Determine the [X, Y] coordinate at the center of the cell enclosing the given text.  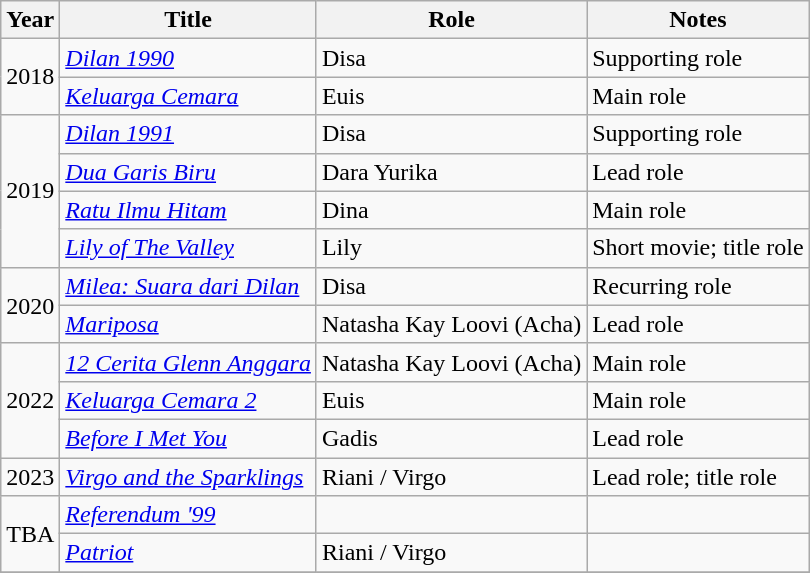
Referendum '99 [188, 515]
2022 [30, 400]
2020 [30, 305]
Dua Garis Biru [188, 172]
2023 [30, 477]
Mariposa [188, 324]
Ratu Ilmu Hitam [188, 210]
Role [451, 20]
Milea: Suara dari Dilan [188, 286]
Dara Yurika [451, 172]
Before I Met You [188, 438]
Keluarga Cemara [188, 96]
Dilan 1990 [188, 58]
2019 [30, 191]
Virgo and the Sparklings [188, 477]
Dina [451, 210]
Patriot [188, 553]
Short movie; title role [698, 248]
Title [188, 20]
Lead role; title role [698, 477]
Notes [698, 20]
Recurring role [698, 286]
Keluarga Cemara 2 [188, 400]
12 Cerita Glenn Anggara [188, 362]
Lily [451, 248]
Dilan 1991 [188, 134]
2018 [30, 77]
Year [30, 20]
Lily of The Valley [188, 248]
TBA [30, 534]
Gadis [451, 438]
